Detect which cell encompasses the target text, then output its [X, Y] center coordinate. 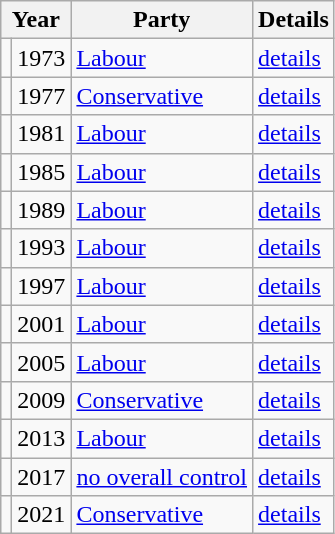
2021 [42, 515]
2017 [42, 477]
1993 [42, 248]
no overall control [162, 477]
1997 [42, 286]
1973 [42, 58]
1981 [42, 134]
1989 [42, 210]
2013 [42, 438]
Year [36, 20]
1977 [42, 96]
1985 [42, 172]
2009 [42, 400]
Party [162, 20]
Details [294, 20]
2001 [42, 324]
2005 [42, 362]
